Return the [x, y] coordinate for the center point of the cell that contains the specified text.  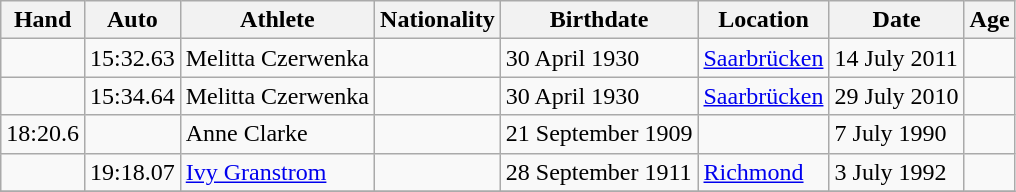
Location [764, 20]
14 July 2011 [896, 58]
Auto [132, 20]
28 September 1911 [599, 172]
Birthdate [599, 20]
Hand [43, 20]
7 July 1990 [896, 134]
Age [990, 20]
Athlete [277, 20]
29 July 2010 [896, 96]
Date [896, 20]
15:34.64 [132, 96]
Richmond [764, 172]
Nationality [438, 20]
3 July 1992 [896, 172]
Anne Clarke [277, 134]
21 September 1909 [599, 134]
15:32.63 [132, 58]
19:18.07 [132, 172]
Ivy Granstrom [277, 172]
18:20.6 [43, 134]
